Extract the [x, y] coordinate from the center of the cell holding the provided text.  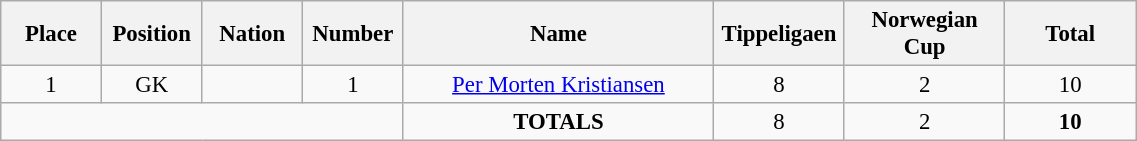
Tippeligaen [780, 34]
Total [1070, 34]
Position [152, 34]
Per Morten Kristiansen [558, 85]
Name [558, 34]
Nation [252, 34]
Number [354, 34]
GK [152, 85]
Place [52, 34]
Norwegian Cup [924, 34]
TOTALS [558, 122]
